For the text-containing cell, return its midpoint in (X, Y) coordinate format. 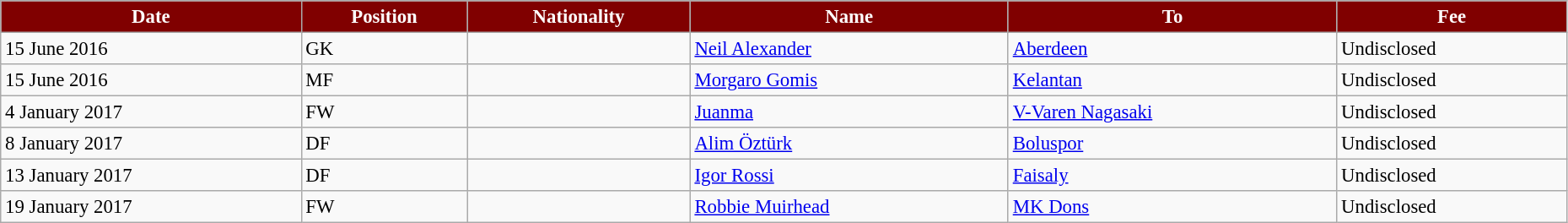
Fee (1452, 17)
Robbie Muirhead (849, 207)
Alim Öztürk (849, 144)
Date (151, 17)
Boluspor (1172, 144)
V-Varen Nagasaki (1172, 112)
To (1172, 17)
Kelantan (1172, 80)
MK Dons (1172, 207)
Aberdeen (1172, 49)
Faisaly (1172, 176)
GK (385, 49)
Morgaro Gomis (849, 80)
Position (385, 17)
Name (849, 17)
Nationality (579, 17)
13 January 2017 (151, 176)
8 January 2017 (151, 144)
4 January 2017 (151, 112)
Neil Alexander (849, 49)
Igor Rossi (849, 176)
MF (385, 80)
Juanma (849, 112)
19 January 2017 (151, 207)
